Capture the cell that displays the provided text and extract its [X, Y] central coordinate. 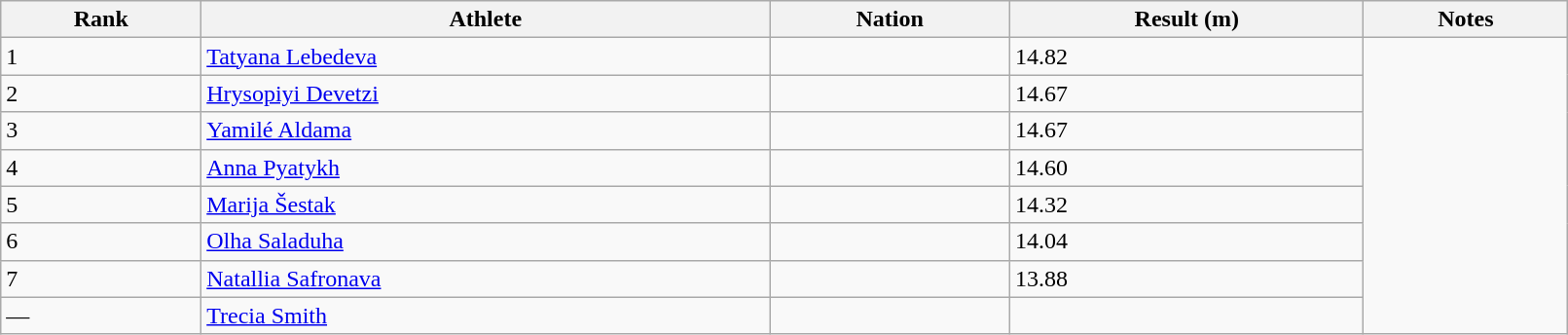
5 [101, 205]
Marija Šestak [486, 205]
2 [101, 93]
Hrysopiyi Devetzi [486, 93]
14.82 [1187, 56]
Anna Pyatykh [486, 167]
7 [101, 279]
3 [101, 130]
Tatyana Lebedeva [486, 56]
14.32 [1187, 205]
Notes [1466, 19]
Result (m) [1187, 19]
Olha Saladuha [486, 242]
Athlete [486, 19]
Rank [101, 19]
Yamilé Aldama [486, 130]
14.04 [1187, 242]
13.88 [1187, 279]
Nation [890, 19]
Trecia Smith [486, 316]
4 [101, 167]
1 [101, 56]
14.60 [1187, 167]
— [101, 316]
Natallia Safronava [486, 279]
6 [101, 242]
